Scan for the cell matching the given text and deliver its [x, y] coordinate at center. 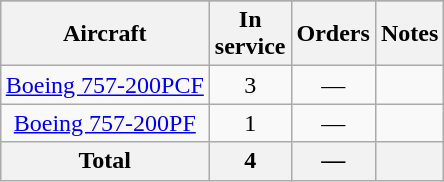
Orders [333, 34]
Boeing 757-200PF [104, 123]
In service [250, 34]
4 [250, 161]
Boeing 757-200PCF [104, 85]
Total [104, 161]
Notes [409, 34]
Aircraft [104, 34]
1 [250, 123]
3 [250, 85]
